From the cell containing the given text, extract its center point as (x, y) coordinate. 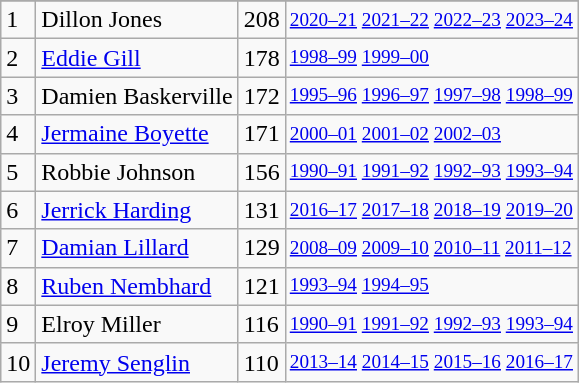
Eddie Gill (137, 58)
9 (18, 324)
Jerrick Harding (137, 210)
110 (262, 362)
2008–09 2009–10 2010–11 2011–12 (431, 248)
2020–21 2021–22 2022–23 2023–24 (431, 20)
156 (262, 172)
131 (262, 210)
178 (262, 58)
1998–99 1999–00 (431, 58)
Dillon Jones (137, 20)
1 (18, 20)
Damien Baskerville (137, 96)
116 (262, 324)
1993–94 1994–95 (431, 286)
7 (18, 248)
172 (262, 96)
Jermaine Boyette (137, 134)
129 (262, 248)
2013–14 2014–15 2015–16 2016–17 (431, 362)
1995–96 1996–97 1997–98 1998–99 (431, 96)
Elroy Miller (137, 324)
121 (262, 286)
Robbie Johnson (137, 172)
Ruben Nembhard (137, 286)
3 (18, 96)
Jeremy Senglin (137, 362)
Damian Lillard (137, 248)
5 (18, 172)
208 (262, 20)
4 (18, 134)
2016–17 2017–18 2018–19 2019–20 (431, 210)
10 (18, 362)
6 (18, 210)
2000–01 2001–02 2002–03 (431, 134)
171 (262, 134)
8 (18, 286)
2 (18, 58)
